Capture the cell that displays the provided text and extract its (x, y) central coordinate. 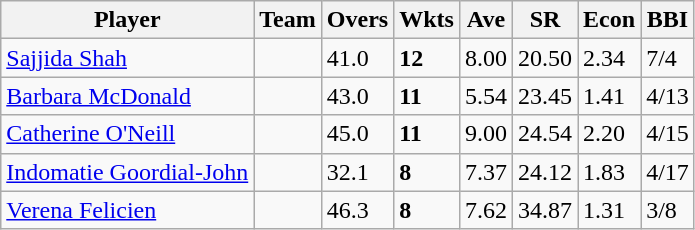
20.50 (544, 58)
Barbara McDonald (128, 96)
24.12 (544, 172)
Team (288, 20)
5.54 (486, 96)
45.0 (357, 134)
4/15 (668, 134)
7.62 (486, 210)
Econ (610, 20)
1.83 (610, 172)
BBI (668, 20)
2.20 (610, 134)
7.37 (486, 172)
24.54 (544, 134)
12 (427, 58)
43.0 (357, 96)
34.87 (544, 210)
Wkts (427, 20)
4/17 (668, 172)
Player (128, 20)
41.0 (357, 58)
Catherine O'Neill (128, 134)
3/8 (668, 210)
9.00 (486, 134)
Indomatie Goordial-John (128, 172)
4/13 (668, 96)
23.45 (544, 96)
Sajjida Shah (128, 58)
Verena Felicien (128, 210)
1.41 (610, 96)
2.34 (610, 58)
8.00 (486, 58)
46.3 (357, 210)
SR (544, 20)
32.1 (357, 172)
7/4 (668, 58)
1.31 (610, 210)
Overs (357, 20)
Ave (486, 20)
